Scan for the cell matching the given text and deliver its (x, y) coordinate at center. 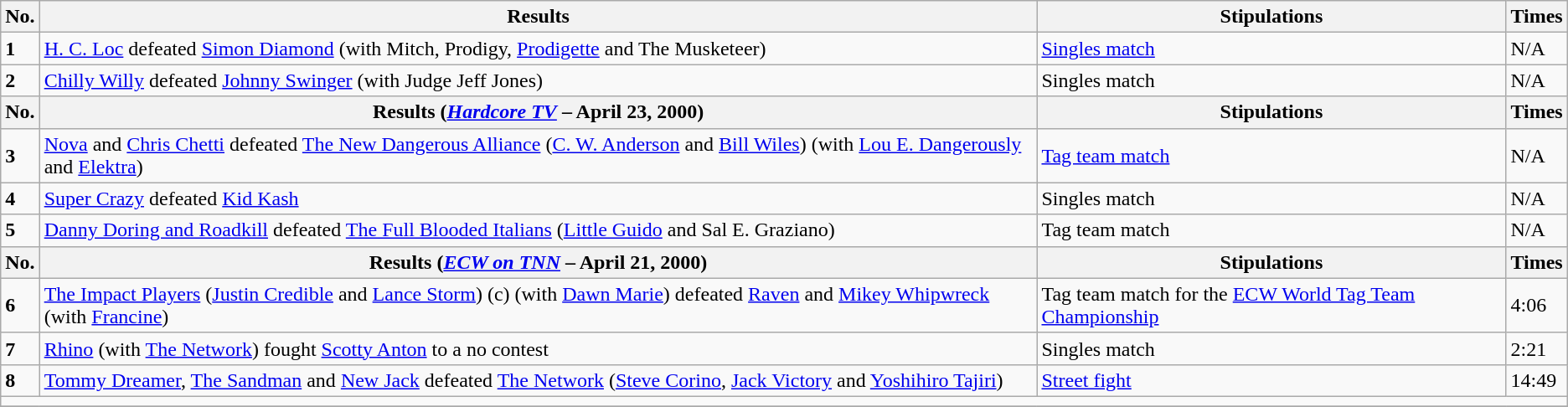
7 (20, 348)
Tommy Dreamer, The Sandman and New Jack defeated The Network (Steve Corino, Jack Victory and Yoshihiro Tajiri) (538, 380)
Street fight (1271, 380)
Tag team match for the ECW World Tag Team Championship (1271, 305)
Rhino (with The Network) fought Scotty Anton to a no contest (538, 348)
Super Crazy defeated Kid Kash (538, 198)
Nova and Chris Chetti defeated The New Dangerous Alliance (C. W. Anderson and Bill Wiles) (with Lou E. Dangerously and Elektra) (538, 156)
6 (20, 305)
3 (20, 156)
4 (20, 198)
H. C. Loc defeated Simon Diamond (with Mitch, Prodigy, Prodigette and The Musketeer) (538, 49)
4:06 (1536, 305)
The Impact Players (Justin Credible and Lance Storm) (c) (with Dawn Marie) defeated Raven and Mikey Whipwreck (with Francine) (538, 305)
2:21 (1536, 348)
Chilly Willy defeated Johnny Swinger (with Judge Jeff Jones) (538, 80)
8 (20, 380)
5 (20, 230)
Danny Doring and Roadkill defeated The Full Blooded Italians (Little Guido and Sal E. Graziano) (538, 230)
2 (20, 80)
14:49 (1536, 380)
1 (20, 49)
Results (538, 17)
Results (ECW on TNN – April 21, 2000) (538, 262)
Results (Hardcore TV – April 23, 2000) (538, 112)
